Scan for the cell matching the given text and deliver its (x, y) coordinate at center. 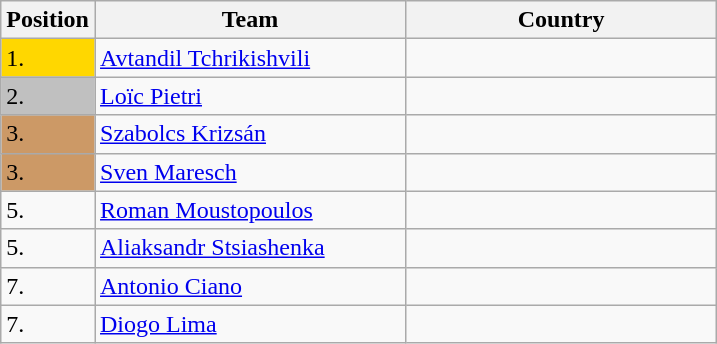
2. (48, 96)
Sven Maresch (250, 172)
Szabolcs Krizsán (250, 134)
Loïc Pietri (250, 96)
Avtandil Tchrikishvili (250, 58)
Country (562, 20)
Aliaksandr Stsiashenka (250, 248)
Team (250, 20)
Position (48, 20)
Roman Moustopoulos (250, 210)
1. (48, 58)
Antonio Ciano (250, 286)
Diogo Lima (250, 324)
